Provide the [X, Y] coordinate of the cell's center where the given text is located.  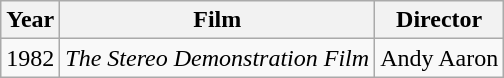
Film [218, 20]
Director [440, 20]
1982 [30, 58]
Year [30, 20]
Andy Aaron [440, 58]
The Stereo Demonstration Film [218, 58]
